Return (X, Y) of the center of cell containing provided text 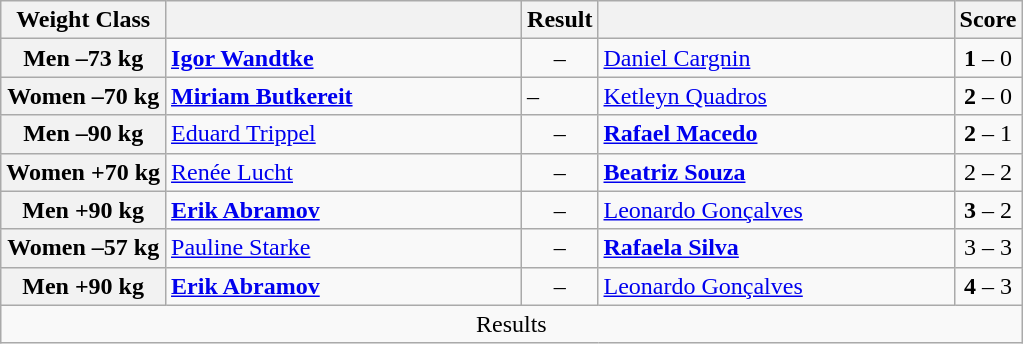
Weight Class (84, 20)
1 – 0 (988, 58)
Women –70 kg (84, 96)
Miriam Butkereit (344, 96)
Rafael Macedo (776, 134)
Eduard Trippel (344, 134)
3 – 2 (988, 210)
Men –73 kg (84, 58)
Women –57 kg (84, 248)
Ketleyn Quadros (776, 96)
2 – 0 (988, 96)
Beatriz Souza (776, 172)
Renée Lucht (344, 172)
Men –90 kg (84, 134)
2 – 1 (988, 134)
2 – 2 (988, 172)
Result (560, 20)
Rafaela Silva (776, 248)
3 – 3 (988, 248)
Daniel Cargnin (776, 58)
Score (988, 20)
4 – 3 (988, 286)
Women +70 kg (84, 172)
Pauline Starke (344, 248)
Results (512, 324)
Igor Wandtke (344, 58)
